Determine the [X, Y] coordinate at the center of the cell enclosing the given text.  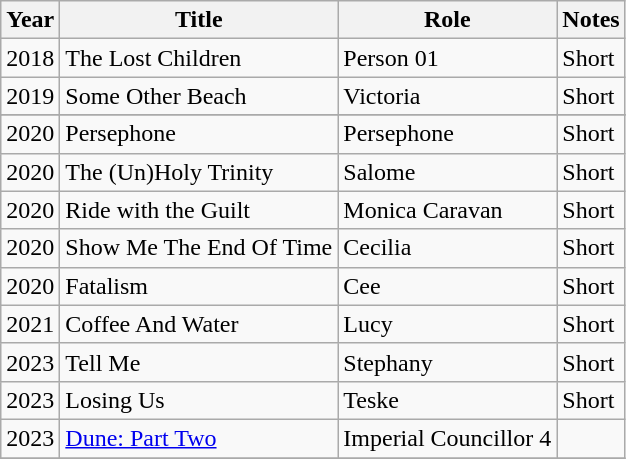
Stephany [448, 362]
Role [448, 20]
Notes [591, 20]
The (Un)Holy Trinity [199, 172]
Person 01 [448, 58]
Salome [448, 172]
Cee [448, 286]
2019 [30, 96]
Imperial Councillor 4 [448, 438]
Ride with the Guilt [199, 210]
Teske [448, 400]
The Lost Children [199, 58]
Cecilia [448, 248]
Tell Me [199, 362]
Title [199, 20]
Losing Us [199, 400]
Dune: Part Two [199, 438]
Some Other Beach [199, 96]
Victoria [448, 96]
Show Me The End Of Time [199, 248]
Monica Caravan [448, 210]
Fatalism [199, 286]
Lucy [448, 324]
2018 [30, 58]
2021 [30, 324]
Year [30, 20]
Coffee And Water [199, 324]
